Search for the cell housing the specified text and yield its (x, y) center coordinate. 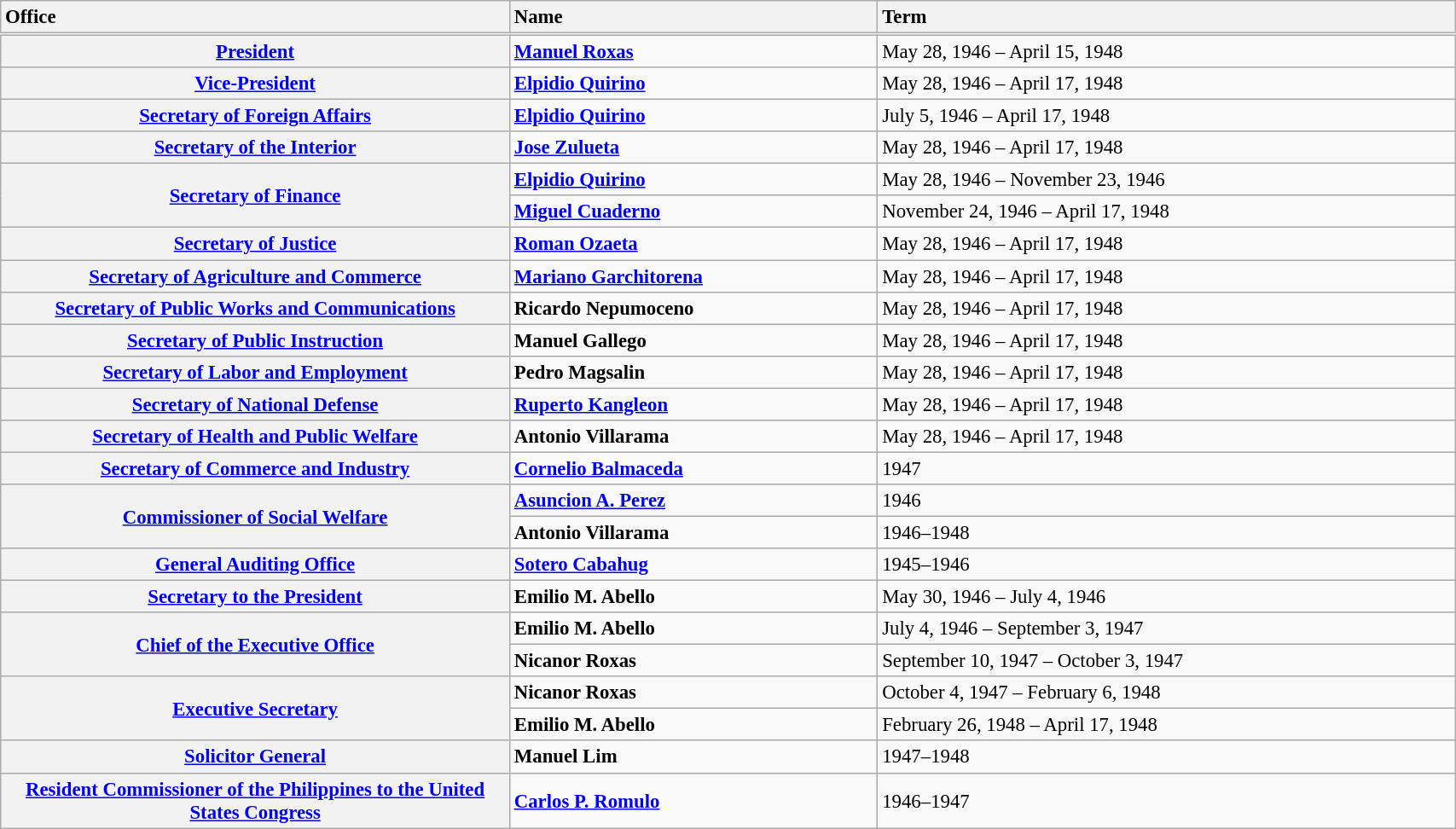
July 5, 1946 – April 17, 1948 (1167, 116)
Secretary of the Interior (256, 148)
Roman Ozaeta (693, 244)
July 4, 1946 – September 3, 1947 (1167, 629)
February 26, 1948 – April 17, 1948 (1167, 725)
Office (256, 17)
Resident Commissioner of the Philippines to the United States Congress (256, 800)
1947–1948 (1167, 757)
September 10, 1947 – October 3, 1947 (1167, 661)
1946–1947 (1167, 800)
1947 (1167, 468)
October 4, 1947 – February 6, 1948 (1167, 693)
1945–1946 (1167, 565)
Chief of the Executive Office (256, 645)
Solicitor General (256, 757)
Secretary of Commerce and Industry (256, 468)
Jose Zulueta (693, 148)
General Auditing Office (256, 565)
Secretary of Foreign Affairs (256, 116)
Secretary of Finance (256, 196)
Secretary of Health and Public Welfare (256, 437)
1946–1948 (1167, 532)
Vice-President (256, 84)
May 28, 1946 – November 23, 1946 (1167, 180)
Ricardo Nepumoceno (693, 308)
May 30, 1946 – July 4, 1946 (1167, 597)
Sotero Cabahug (693, 565)
Secretary of Agriculture and Commerce (256, 276)
Miguel Cuaderno (693, 212)
Manuel Lim (693, 757)
Pedro Magsalin (693, 372)
Asuncion A. Perez (693, 501)
Mariano Garchitorena (693, 276)
Commissioner of Social Welfare (256, 517)
Secretary of Public Works and Communications (256, 308)
President (256, 51)
Cornelio Balmaceda (693, 468)
Secretary to the President (256, 597)
Secretary of National Defense (256, 404)
Secretary of Labor and Employment (256, 372)
Executive Secretary (256, 708)
May 28, 1946 – April 15, 1948 (1167, 51)
Secretary of Public Instruction (256, 340)
Manuel Gallego (693, 340)
Manuel Roxas (693, 51)
Name (693, 17)
Carlos P. Romulo (693, 800)
1946 (1167, 501)
Ruperto Kangleon (693, 404)
November 24, 1946 – April 17, 1948 (1167, 212)
Term (1167, 17)
Secretary of Justice (256, 244)
